Return the (x, y) coordinate for the center point of the cell that contains the specified text.  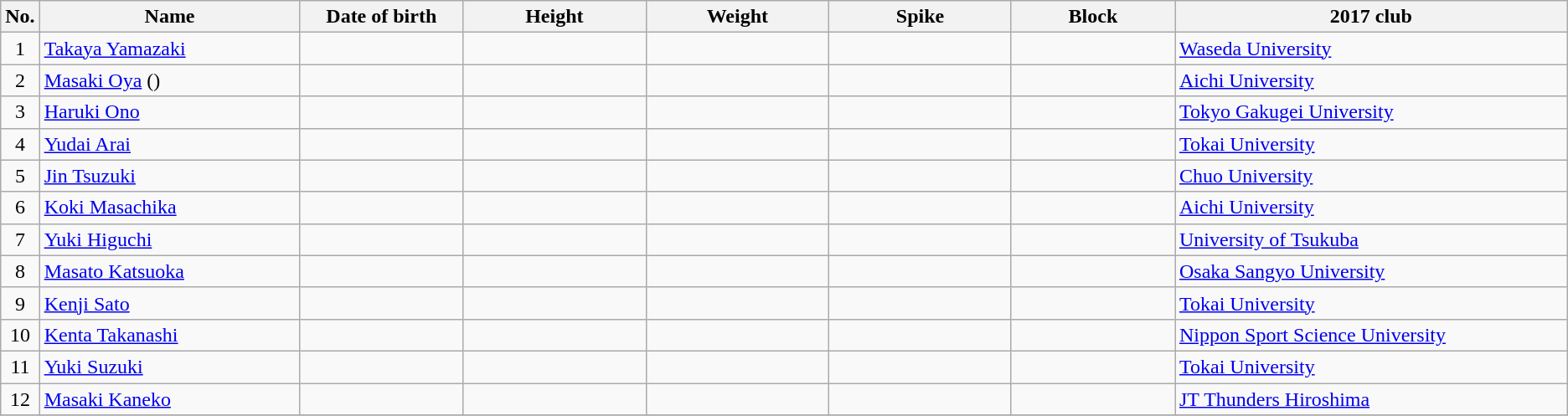
Masaki Kaneko (169, 399)
3 (20, 112)
Takaya Yamazaki (169, 49)
Date of birth (382, 17)
Nippon Sport Science University (1370, 335)
4 (20, 144)
Masato Katsuoka (169, 271)
Spike (921, 17)
Masaki Oya () (169, 80)
1 (20, 49)
Yuki Higuchi (169, 239)
8 (20, 271)
Yudai Arai (169, 144)
Jin Tsuzuki (169, 176)
2017 club (1370, 17)
Tokyo Gakugei University (1370, 112)
Haruki Ono (169, 112)
Weight (737, 17)
Block (1092, 17)
University of Tsukuba (1370, 239)
No. (20, 17)
5 (20, 176)
Kenji Sato (169, 303)
Yuki Suzuki (169, 367)
6 (20, 208)
Osaka Sangyo University (1370, 271)
Koki Masachika (169, 208)
Height (554, 17)
Kenta Takanashi (169, 335)
JT Thunders Hiroshima (1370, 399)
2 (20, 80)
7 (20, 239)
Waseda University (1370, 49)
10 (20, 335)
9 (20, 303)
Chuo University (1370, 176)
Name (169, 17)
12 (20, 399)
11 (20, 367)
